Return the (x, y) coordinate for the center point of the cell that contains the specified text.  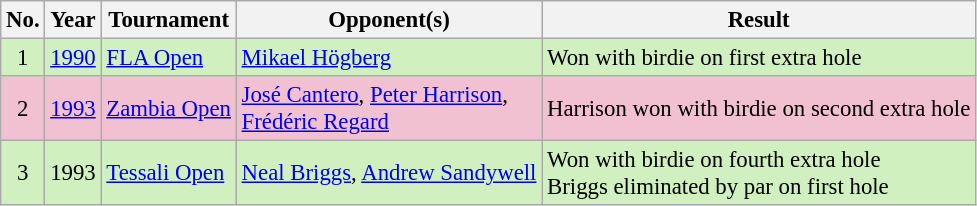
Won with birdie on first extra hole (759, 58)
Tournament (168, 20)
Harrison won with birdie on second extra hole (759, 108)
No. (23, 20)
1 (23, 58)
3 (23, 174)
Neal Briggs, Andrew Sandywell (388, 174)
Mikael Högberg (388, 58)
2 (23, 108)
Zambia Open (168, 108)
Tessali Open (168, 174)
Year (73, 20)
José Cantero, Peter Harrison, Frédéric Regard (388, 108)
Won with birdie on fourth extra holeBriggs eliminated by par on first hole (759, 174)
Opponent(s) (388, 20)
Result (759, 20)
1990 (73, 58)
FLA Open (168, 58)
